Extract the [X, Y] coordinate from the center of the cell holding the provided text.  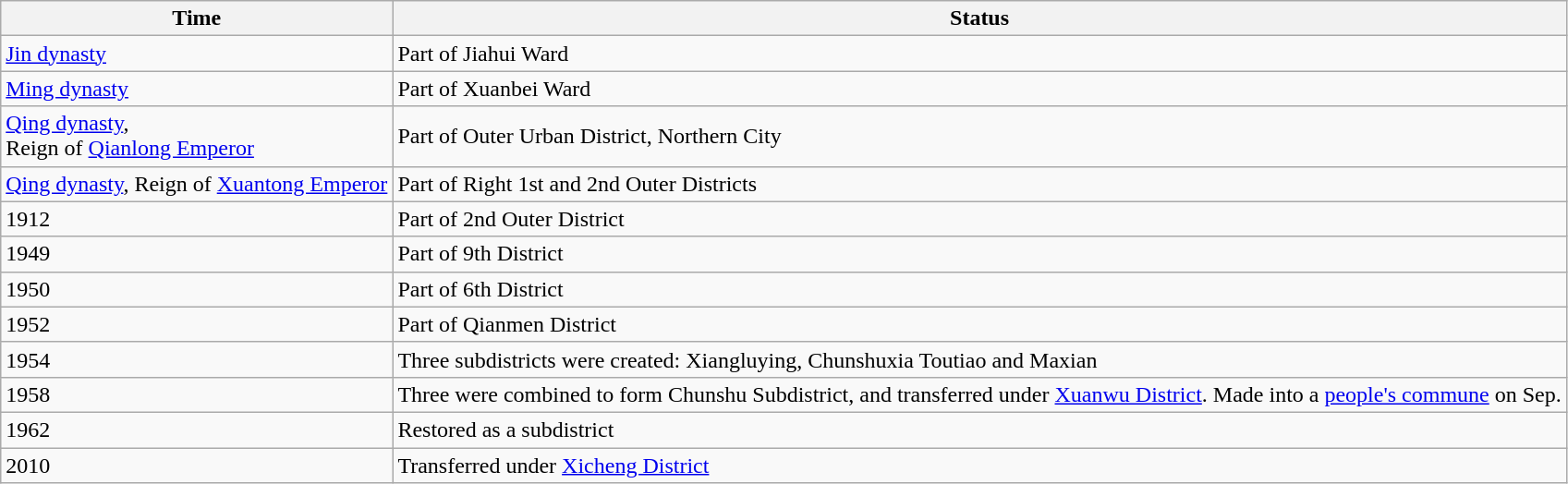
2010 [197, 465]
Part of 6th District [979, 289]
1962 [197, 430]
Jin dynasty [197, 54]
Part of Qianmen District [979, 324]
Status [979, 18]
Part of Jiahui Ward [979, 54]
Part of Xuanbei Ward [979, 89]
Three were combined to form Chunshu Subdistrict, and transferred under Xuanwu District. Made into a people's commune on Sep. [979, 394]
Part of 9th District [979, 254]
Time [197, 18]
Part of Outer Urban District, Northern City [979, 137]
1954 [197, 359]
Ming dynasty [197, 89]
Transferred under Xicheng District [979, 465]
Part of 2nd Outer District [979, 219]
1949 [197, 254]
Qing dynasty,Reign of Qianlong Emperor [197, 137]
1950 [197, 289]
Part of Right 1st and 2nd Outer Districts [979, 184]
Restored as a subdistrict [979, 430]
1958 [197, 394]
Three subdistricts were created: Xiangluying, Chunshuxia Toutiao and Maxian [979, 359]
1952 [197, 324]
1912 [197, 219]
Qing dynasty, Reign of Xuantong Emperor [197, 184]
